Return the (X, Y) coordinate for the center point of the cell that contains the specified text.  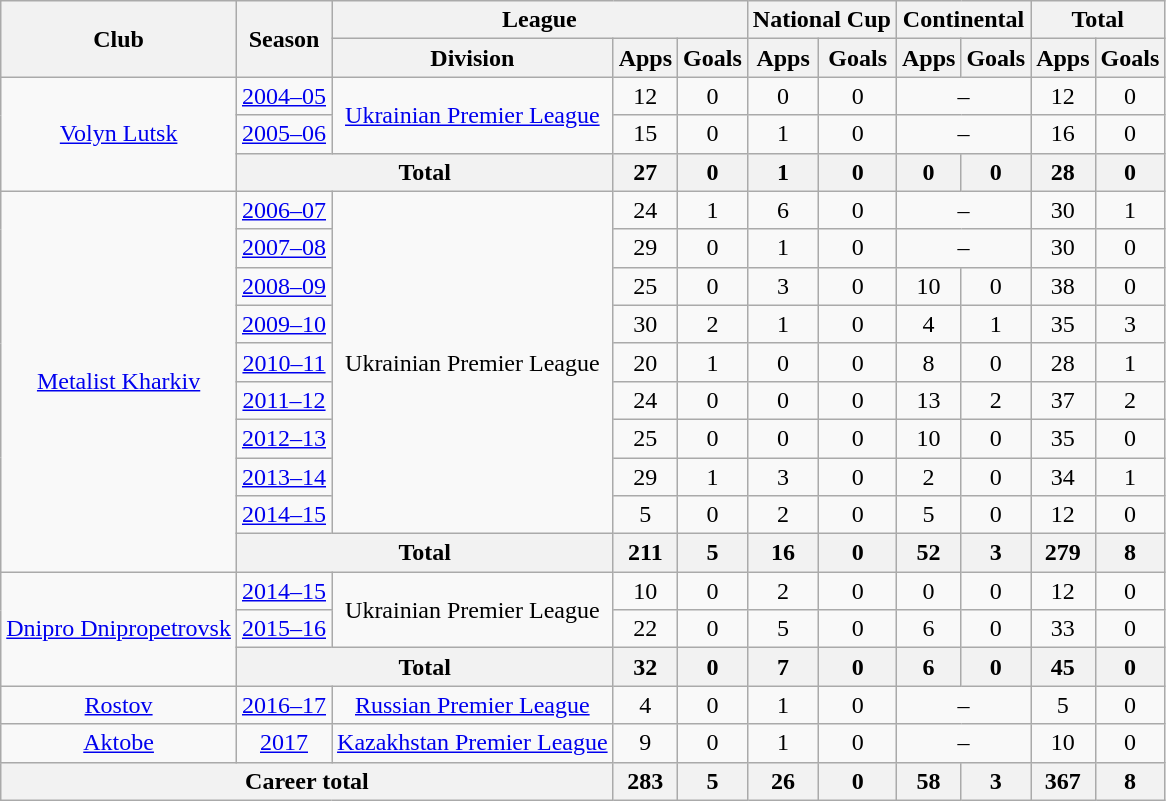
Continental (963, 20)
2016–17 (284, 705)
Season (284, 39)
Rostov (119, 705)
38 (1063, 286)
2006–07 (284, 210)
9 (645, 743)
Aktobe (119, 743)
37 (1063, 400)
Metalist Kharkiv (119, 382)
Russian Premier League (473, 705)
22 (645, 629)
7 (783, 667)
20 (645, 362)
32 (645, 667)
2017 (284, 743)
52 (928, 553)
2012–13 (284, 438)
Volyn Lutsk (119, 134)
15 (645, 134)
Division (473, 58)
2004–05 (284, 96)
Club (119, 39)
2010–11 (284, 362)
367 (1063, 781)
2015–16 (284, 629)
2013–14 (284, 477)
League (540, 20)
45 (1063, 667)
27 (645, 172)
2007–08 (284, 248)
283 (645, 781)
Kazakhstan Premier League (473, 743)
2008–09 (284, 286)
Dnipro Dnipropetrovsk (119, 629)
211 (645, 553)
26 (783, 781)
34 (1063, 477)
2005–06 (284, 134)
2011–12 (284, 400)
Career total (307, 781)
National Cup (822, 20)
2009–10 (284, 324)
279 (1063, 553)
33 (1063, 629)
58 (928, 781)
13 (928, 400)
